Return the (x, y) coordinate for the center point of the cell that contains the specified text.  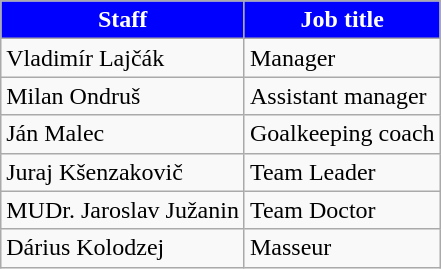
MUDr. Jaroslav Južanin (123, 210)
Vladimír Lajčák (123, 58)
Assistant manager (342, 96)
Staff (123, 20)
Ján Malec (123, 134)
Goalkeeping coach (342, 134)
Manager (342, 58)
Team Doctor (342, 210)
Dárius Kolodzej (123, 248)
Job title (342, 20)
Juraj Kšenzakovič (123, 172)
Team Leader (342, 172)
Milan Ondruš (123, 96)
Masseur (342, 248)
